For the text-containing cell, return its midpoint in (X, Y) coordinate format. 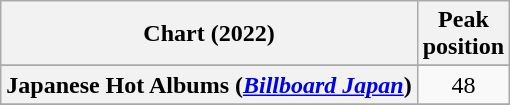
Japanese Hot Albums (Billboard Japan) (209, 85)
48 (463, 85)
Chart (2022) (209, 34)
Peakposition (463, 34)
